Locate the cell with the specified text and output its [X, Y] center coordinate. 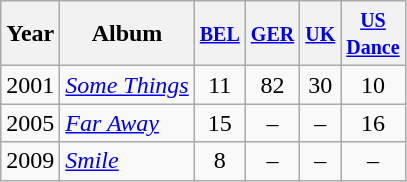
UK [320, 34]
15 [220, 123]
GER [272, 34]
8 [220, 161]
2001 [30, 85]
16 [373, 123]
Some Things [127, 85]
Smile [127, 161]
BEL [220, 34]
USDance [373, 34]
2005 [30, 123]
30 [320, 85]
2009 [30, 161]
Year [30, 34]
11 [220, 85]
82 [272, 85]
Far Away [127, 123]
Album [127, 34]
10 [373, 85]
